Output the (X, Y) coordinate of the center of the cell containing the given text.  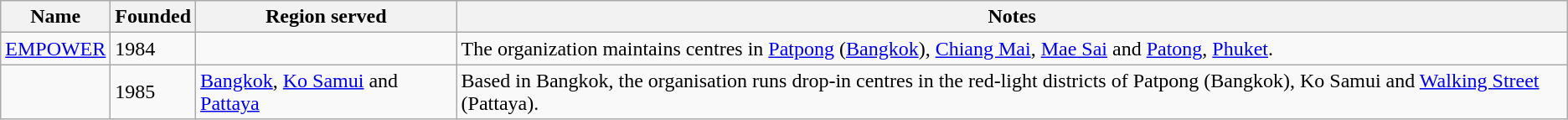
1984 (153, 49)
EMPOWER (55, 49)
The organization maintains centres in Patpong (Bangkok), Chiang Mai, Mae Sai and Patong, Phuket. (1012, 49)
Founded (153, 17)
Notes (1012, 17)
Based in Bangkok, the organisation runs drop-in centres in the red-light districts of Patpong (Bangkok), Ko Samui and Walking Street (Pattaya). (1012, 92)
1985 (153, 92)
Region served (327, 17)
Bangkok, Ko Samui and Pattaya (327, 92)
Name (55, 17)
